Determine the (x, y) coordinate at the center of the cell enclosing the given text.  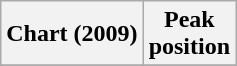
Chart (2009) (72, 34)
Peakposition (189, 34)
